Extract the (X, Y) coordinate from the center of the cell holding the provided text.  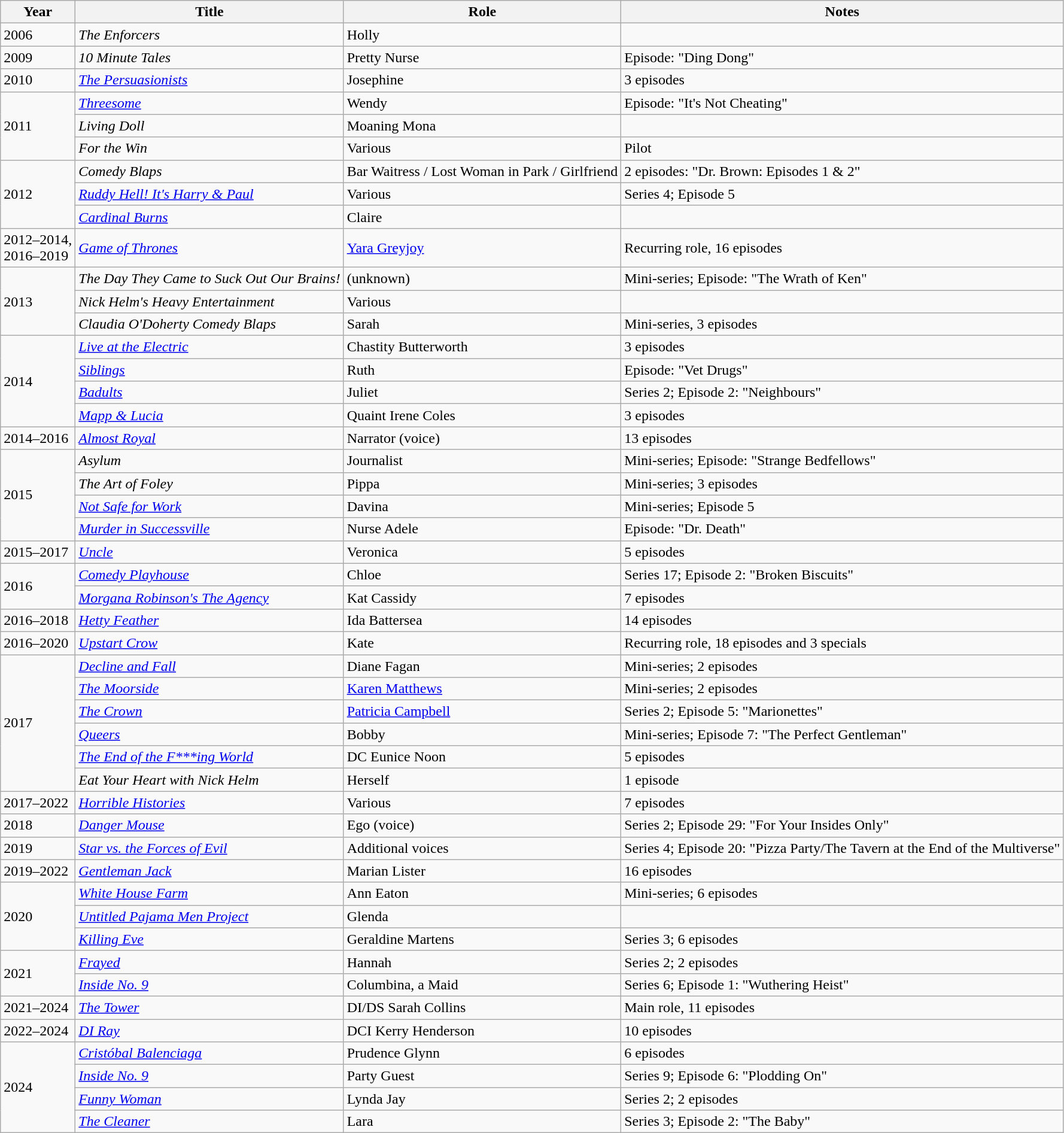
Mini-series; 6 episodes (843, 894)
Chastity Butterworth (482, 347)
2012–2014,2016–2019 (38, 248)
Patricia Campbell (482, 712)
2011 (38, 126)
Mini-series; Episode 7: "The Perfect Gentleman" (843, 734)
Mini-series; Episode: "The Wrath of Ken" (843, 278)
Year (38, 12)
Main role, 11 episodes (843, 1007)
2015–2017 (38, 552)
Chloe (482, 575)
Prudence Glynn (482, 1053)
Mini-series; Episode: "Strange Bedfellows" (843, 461)
Eat Your Heart with Nick Helm (209, 780)
DI Ray (209, 1030)
Queers (209, 734)
Gentleman Jack (209, 871)
DCI Kerry Henderson (482, 1030)
Ann Eaton (482, 894)
Living Doll (209, 126)
Wendy (482, 103)
Live at the Electric (209, 347)
(unknown) (482, 278)
Ruddy Hell! It's Harry & Paul (209, 194)
2017 (38, 723)
Series 2; Episode 2: "Neighbours" (843, 393)
The Day They Came to Suck Out Our Brains! (209, 278)
Josephine (482, 80)
Columbina, a Maid (482, 985)
Title (209, 12)
2020 (38, 916)
Veronica (482, 552)
2 episodes: "Dr. Brown: Episodes 1 & 2" (843, 171)
Lara (482, 1122)
DC Eunice Noon (482, 757)
Almost Royal (209, 438)
Not Safe for Work (209, 506)
Pilot (843, 148)
Karen Matthews (482, 689)
Claire (482, 217)
Pippa (482, 484)
2017–2022 (38, 803)
Frayed (209, 962)
10 Minute Tales (209, 57)
2014–2016 (38, 438)
Untitled Pajama Men Project (209, 916)
2016–2020 (38, 643)
Notes (843, 12)
2015 (38, 495)
Episode: "Dr. Death" (843, 529)
2012 (38, 194)
Cristóbal Balenciaga (209, 1053)
Siblings (209, 370)
Series 3; Episode 2: "The Baby" (843, 1122)
10 episodes (843, 1030)
Episode: "It's Not Cheating" (843, 103)
Glenda (482, 916)
Mini-series, 3 episodes (843, 324)
The End of the F***ing World (209, 757)
The Tower (209, 1007)
Danger Mouse (209, 825)
Quaint Irene Coles (482, 415)
Yara Greyjoy (482, 248)
The Art of Foley (209, 484)
Comedy Playhouse (209, 575)
Bobby (482, 734)
The Enforcers (209, 35)
For the Win (209, 148)
2018 (38, 825)
Herself (482, 780)
Party Guest (482, 1076)
Series 4; Episode 20: "Pizza Party/The Tavern at the End of the Multiverse" (843, 848)
Morgana Robinson's The Agency (209, 597)
Moaning Mona (482, 126)
Series 9; Episode 6: "Plodding On" (843, 1076)
2013 (38, 301)
Nick Helm's Heavy Entertainment (209, 301)
DI/DS Sarah Collins (482, 1007)
Diane Fagan (482, 666)
Holly (482, 35)
Threesome (209, 103)
Horrible Histories (209, 803)
2006 (38, 35)
Game of Thrones (209, 248)
2014 (38, 381)
Ruth (482, 370)
2019–2022 (38, 871)
Nurse Adele (482, 529)
Funny Woman (209, 1099)
Journalist (482, 461)
16 episodes (843, 871)
Series 3; 6 episodes (843, 939)
Hannah (482, 962)
Recurring role, 18 episodes and 3 specials (843, 643)
Mapp & Lucia (209, 415)
Geraldine Martens (482, 939)
Badults (209, 393)
Mini-series; Episode 5 (843, 506)
Recurring role, 16 episodes (843, 248)
Lynda Jay (482, 1099)
Star vs. the Forces of Evil (209, 848)
Mini-series; 3 episodes (843, 484)
Ego (voice) (482, 825)
2016–2018 (38, 620)
Pretty Nurse (482, 57)
Ida Battersea (482, 620)
Episode: "Vet Drugs" (843, 370)
Kate (482, 643)
Kat Cassidy (482, 597)
White House Farm (209, 894)
Comedy Blaps (209, 171)
Uncle (209, 552)
2010 (38, 80)
6 episodes (843, 1053)
Upstart Crow (209, 643)
Decline and Fall (209, 666)
Role (482, 12)
1 episode (843, 780)
2024 (38, 1088)
14 episodes (843, 620)
Marian Lister (482, 871)
Killing Eve (209, 939)
13 episodes (843, 438)
2021–2024 (38, 1007)
Davina (482, 506)
Cardinal Burns (209, 217)
2019 (38, 848)
Series 2; Episode 29: "For Your Insides Only" (843, 825)
The Crown (209, 712)
Series 4; Episode 5 (843, 194)
2021 (38, 973)
The Cleaner (209, 1122)
Juliet (482, 393)
2022–2024 (38, 1030)
Additional voices (482, 848)
Episode: "Ding Dong" (843, 57)
Narrator (voice) (482, 438)
Hetty Feather (209, 620)
2016 (38, 586)
Claudia O'Doherty Comedy Blaps (209, 324)
Bar Waitress / Lost Woman in Park / Girlfriend (482, 171)
Series 2; Episode 5: "Marionettes" (843, 712)
Murder in Successville (209, 529)
Asylum (209, 461)
The Moorside (209, 689)
The Persuasionists (209, 80)
Series 17; Episode 2: "Broken Biscuits" (843, 575)
2009 (38, 57)
Sarah (482, 324)
Series 6; Episode 1: "Wuthering Heist" (843, 985)
